Identify which cell holds the provided text, then report its [x, y] central coordinate. 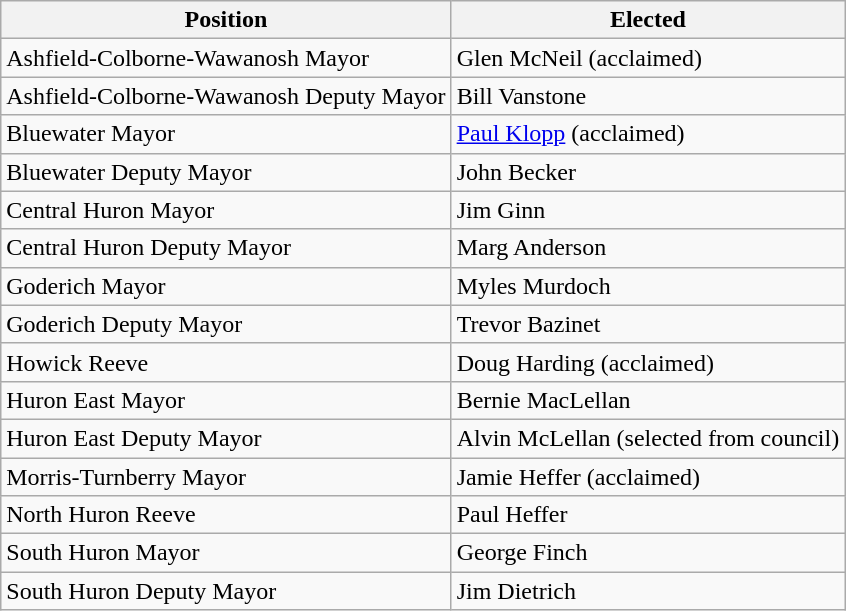
Myles Murdoch [648, 286]
Goderich Mayor [226, 286]
George Finch [648, 553]
Bernie MacLellan [648, 400]
Paul Heffer [648, 515]
Marg Anderson [648, 248]
Howick Reeve [226, 362]
Paul Klopp (acclaimed) [648, 134]
Bluewater Mayor [226, 134]
North Huron Reeve [226, 515]
Central Huron Deputy Mayor [226, 248]
Jim Ginn [648, 210]
Glen McNeil (acclaimed) [648, 58]
Elected [648, 20]
Bill Vanstone [648, 96]
Jamie Heffer (acclaimed) [648, 477]
Jim Dietrich [648, 591]
John Becker [648, 172]
Trevor Bazinet [648, 324]
Alvin McLellan (selected from council) [648, 438]
South Huron Deputy Mayor [226, 591]
Morris-Turnberry Mayor [226, 477]
Huron East Deputy Mayor [226, 438]
Goderich Deputy Mayor [226, 324]
Position [226, 20]
Central Huron Mayor [226, 210]
Ashfield-Colborne-Wawanosh Deputy Mayor [226, 96]
Bluewater Deputy Mayor [226, 172]
South Huron Mayor [226, 553]
Huron East Mayor [226, 400]
Doug Harding (acclaimed) [648, 362]
Ashfield-Colborne-Wawanosh Mayor [226, 58]
